Detect which cell encompasses the target text, then output its (X, Y) center coordinate. 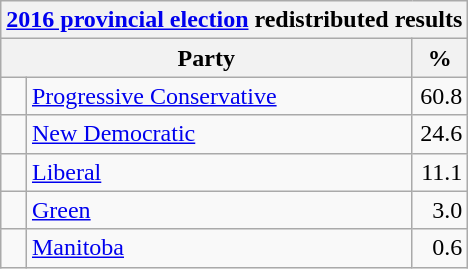
Liberal (218, 172)
60.8 (440, 96)
Green (218, 210)
2016 provincial election redistributed results (234, 20)
11.1 (440, 172)
New Democratic (218, 134)
0.6 (440, 248)
Manitoba (218, 248)
3.0 (440, 210)
Party (206, 58)
% (440, 58)
24.6 (440, 134)
Progressive Conservative (218, 96)
